Capture the cell that displays the provided text and extract its (x, y) central coordinate. 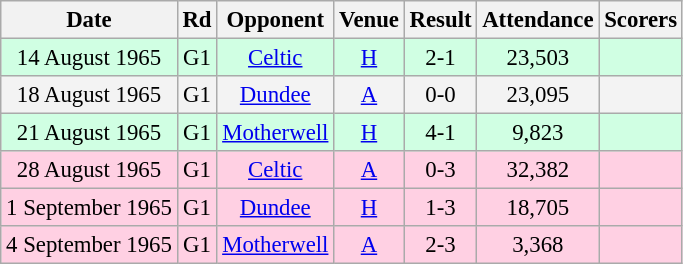
Result (440, 20)
Attendance (538, 20)
Opponent (276, 20)
2-1 (440, 58)
3,368 (538, 245)
28 August 1965 (89, 170)
0-3 (440, 170)
2-3 (440, 245)
23,503 (538, 58)
4 September 1965 (89, 245)
Scorers (641, 20)
Venue (370, 20)
9,823 (538, 133)
1-3 (440, 208)
Rd (197, 20)
Date (89, 20)
32,382 (538, 170)
23,095 (538, 95)
1 September 1965 (89, 208)
18 August 1965 (89, 95)
18,705 (538, 208)
21 August 1965 (89, 133)
14 August 1965 (89, 58)
4-1 (440, 133)
0-0 (440, 95)
